Scan for the cell matching the given text and deliver its (X, Y) coordinate at center. 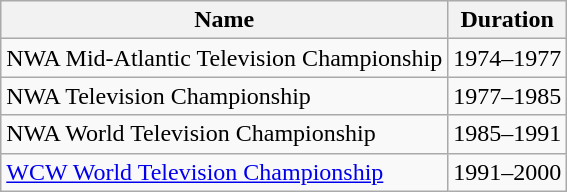
WCW World Television Championship (224, 172)
1985–1991 (508, 134)
1974–1977 (508, 58)
Name (224, 20)
Duration (508, 20)
NWA World Television Championship (224, 134)
1977–1985 (508, 96)
1991–2000 (508, 172)
NWA Television Championship (224, 96)
NWA Mid-Atlantic Television Championship (224, 58)
